For the text-containing cell, return its midpoint in [X, Y] coordinate format. 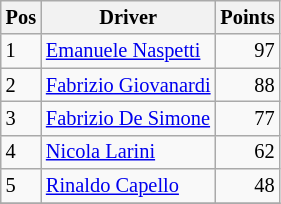
88 [247, 85]
97 [247, 51]
Pos [21, 17]
4 [21, 152]
1 [21, 51]
62 [247, 152]
3 [21, 118]
Driver [128, 17]
Emanuele Naspetti [128, 51]
Fabrizio De Simone [128, 118]
77 [247, 118]
Rinaldo Capello [128, 186]
Fabrizio Giovanardi [128, 85]
Nicola Larini [128, 152]
5 [21, 186]
Points [247, 17]
48 [247, 186]
2 [21, 85]
